For the text-containing cell, return its midpoint in [X, Y] coordinate format. 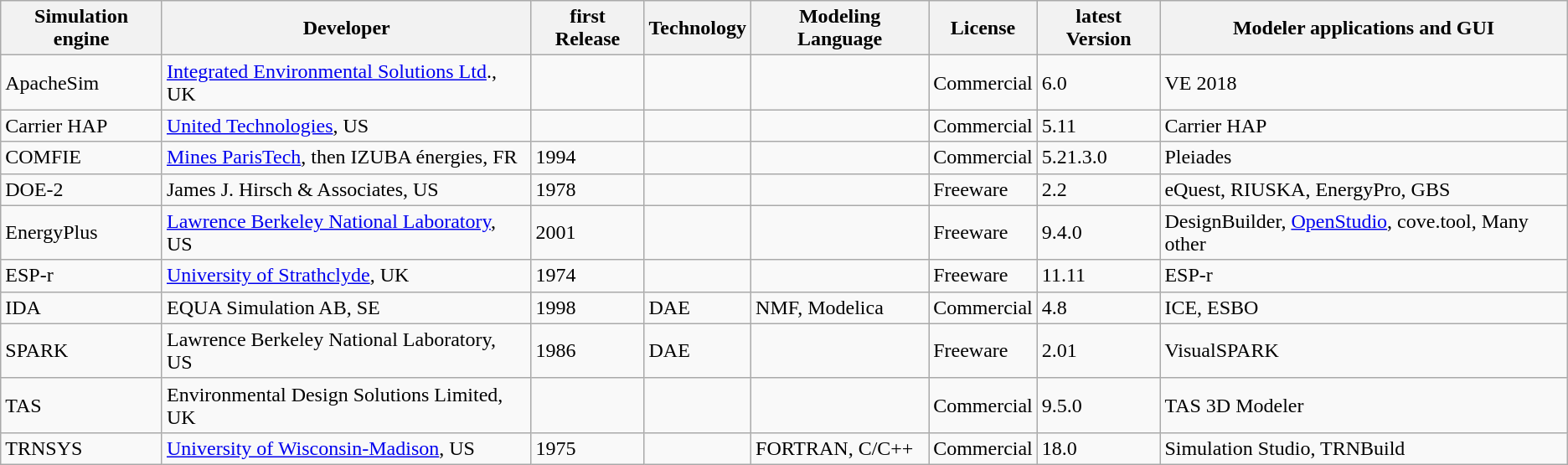
IDA [82, 307]
DesignBuilder, OpenStudio, cove.tool, Many other [1364, 233]
Modeling Language [840, 28]
License [983, 28]
TRNSYS [82, 448]
TAS 3D Modeler [1364, 406]
University of Strathclyde, UK [347, 276]
Simulation Studio, TRNBuild [1364, 448]
Pleiades [1364, 158]
2.2 [1099, 189]
Technology [698, 28]
United Technologies, US [347, 126]
4.8 [1099, 307]
2.01 [1099, 350]
18.0 [1099, 448]
Integrated Environmental Solutions Ltd., UK [347, 82]
1994 [588, 158]
Developer [347, 28]
5.21.3.0 [1099, 158]
Modeler applications and GUI [1364, 28]
ApacheSim [82, 82]
VE 2018 [1364, 82]
9.5.0 [1099, 406]
SPARK [82, 350]
6.0 [1099, 82]
ICE, ESBO [1364, 307]
DOE-2 [82, 189]
1974 [588, 276]
1978 [588, 189]
9.4.0 [1099, 233]
5.11 [1099, 126]
1986 [588, 350]
VisualSPARK [1364, 350]
11.11 [1099, 276]
FORTRAN, C/C++ [840, 448]
James J. Hirsch & Associates, US [347, 189]
1998 [588, 307]
Simulation engine [82, 28]
1975 [588, 448]
latest Version [1099, 28]
University of Wisconsin-Madison, US [347, 448]
eQuest, RIUSKA, EnergyPro, GBS [1364, 189]
Mines ParisTech, then IZUBA énergies, FR [347, 158]
2001 [588, 233]
Environmental Design Solutions Limited, UK [347, 406]
first Release [588, 28]
EnergyPlus [82, 233]
TAS [82, 406]
EQUA Simulation AB, SE [347, 307]
COMFIE [82, 158]
NMF, Modelica [840, 307]
